Determine the [x, y] coordinate at the center of the cell enclosing the given text.  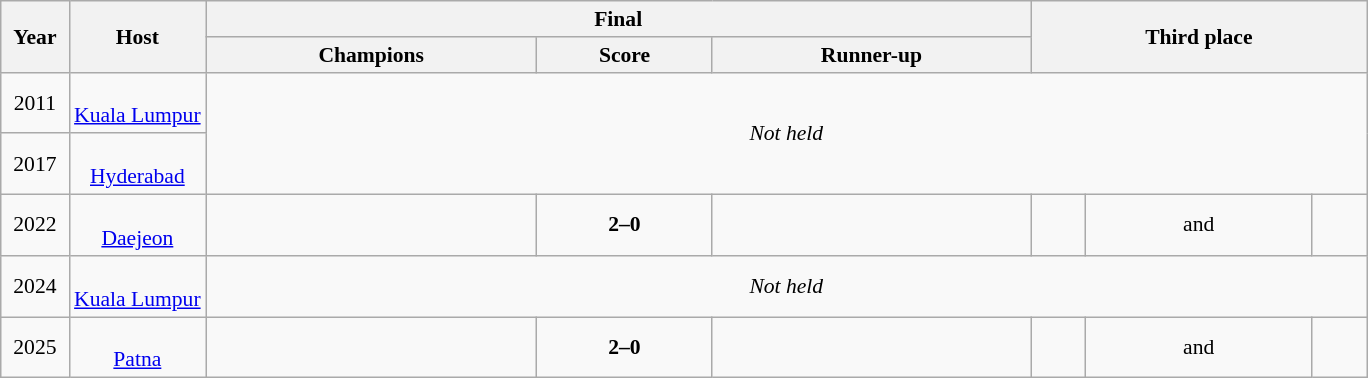
2017 [35, 164]
Score [624, 55]
Year [35, 36]
Final [618, 19]
Runner-up [872, 55]
Hyderabad [138, 164]
Host [138, 36]
2022 [35, 226]
Champions [372, 55]
2011 [35, 102]
2024 [35, 286]
Patna [138, 348]
2025 [35, 348]
Third place [1199, 36]
Daejeon [138, 226]
